Scan for the cell matching the given text and deliver its (X, Y) coordinate at center. 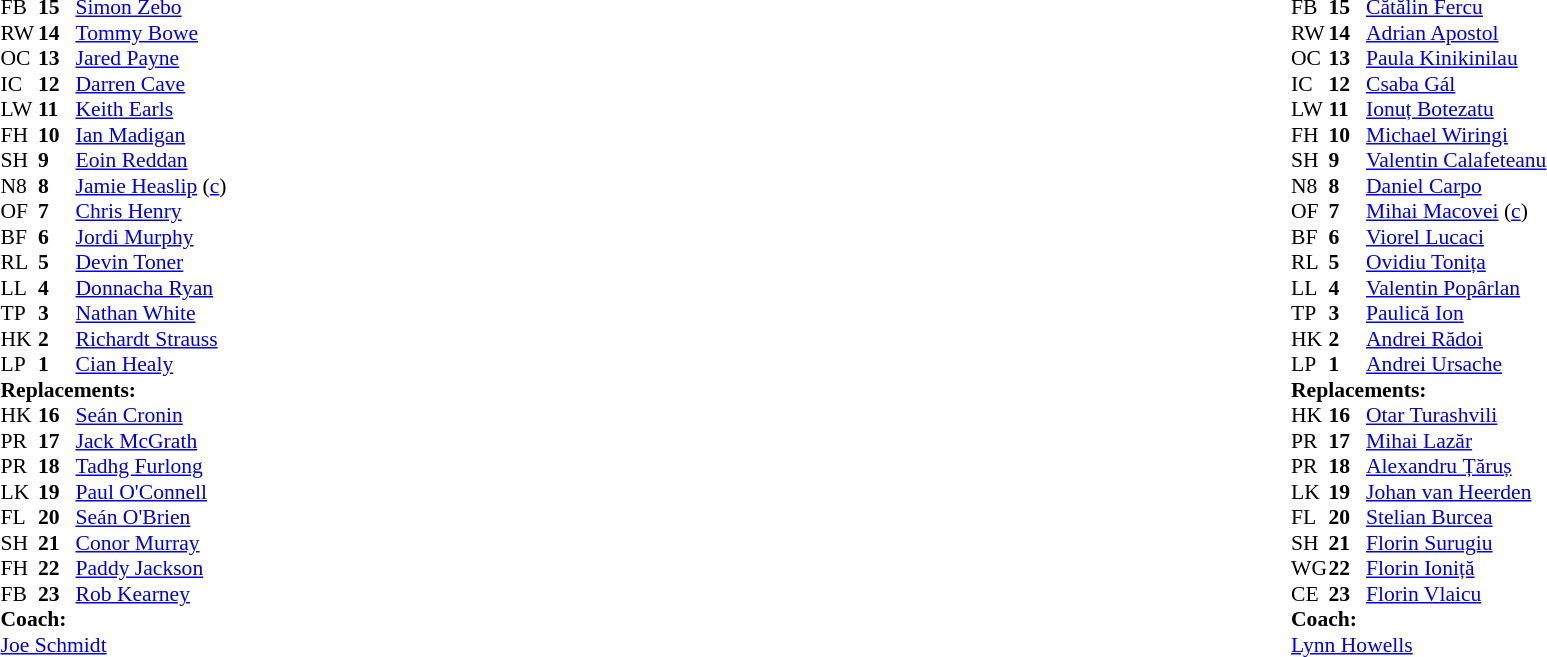
Viorel Lucaci (1456, 237)
Jack McGrath (152, 441)
Eoin Reddan (152, 161)
Donnacha Ryan (152, 288)
Nathan White (152, 313)
Michael Wiringi (1456, 135)
Florin Ioniță (1456, 569)
Alexandru Țăruș (1456, 467)
WG (1310, 569)
Tommy Bowe (152, 33)
Csaba Gál (1456, 84)
Ionuț Botezatu (1456, 109)
Devin Toner (152, 263)
CE (1310, 594)
Paulică Ion (1456, 313)
Adrian Apostol (1456, 33)
Daniel Carpo (1456, 186)
Florin Vlaicu (1456, 594)
Tadhg Furlong (152, 467)
Andrei Rădoi (1456, 339)
Jamie Heaslip (c) (152, 186)
Jordi Murphy (152, 237)
Seán O'Brien (152, 517)
Andrei Ursache (1456, 365)
Ian Madigan (152, 135)
Johan van Heerden (1456, 492)
Paula Kinikinilau (1456, 59)
Cian Healy (152, 365)
Mihai Macovei (c) (1456, 211)
Stelian Burcea (1456, 517)
Richardt Strauss (152, 339)
Florin Surugiu (1456, 543)
Paddy Jackson (152, 569)
Darren Cave (152, 84)
Mihai Lazăr (1456, 441)
Conor Murray (152, 543)
Keith Earls (152, 109)
Otar Turashvili (1456, 415)
Valentin Popârlan (1456, 288)
Valentin Calafeteanu (1456, 161)
Chris Henry (152, 211)
Rob Kearney (152, 594)
Jared Payne (152, 59)
Ovidiu Tonița (1456, 263)
Seán Cronin (152, 415)
FB (19, 594)
Paul O'Connell (152, 492)
